Pinpoint the cell where the given text exists, returning its [X, Y] midpoint coordinate. 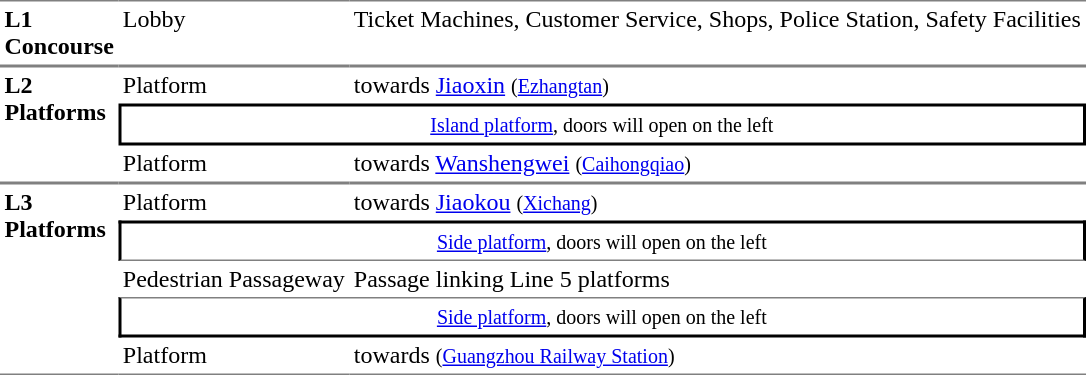
towards Wanshengwei (Caihongqiao) [717, 165]
Pedestrian Passageway [234, 279]
L1Concourse [59, 33]
Lobby [234, 33]
Passage linking Line 5 platforms [717, 279]
L2Platforms [59, 124]
Ticket Machines, Customer Service, Shops, Police Station, Safety Facilities [717, 33]
L3Platforms [59, 279]
towards Jiaoxin (Ezhangtan) [717, 85]
towards Jiaokou (Xichang) [717, 202]
Island platform, doors will open on the left [602, 125]
